Locate the cell with the specified text and output its (X, Y) center coordinate. 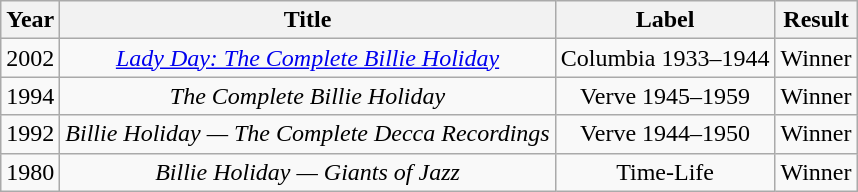
Columbia 1933–1944 (665, 58)
Verve 1944–1950 (665, 134)
1980 (30, 172)
Title (308, 20)
Result (816, 20)
The Complete Billie Holiday (308, 96)
Verve 1945–1959 (665, 96)
Time-Life (665, 172)
Label (665, 20)
Year (30, 20)
Billie Holiday — Giants of Jazz (308, 172)
1992 (30, 134)
2002 (30, 58)
Billie Holiday — The Complete Decca Recordings (308, 134)
1994 (30, 96)
Lady Day: The Complete Billie Holiday (308, 58)
